Output the [X, Y] coordinate of the center of the cell containing the given text.  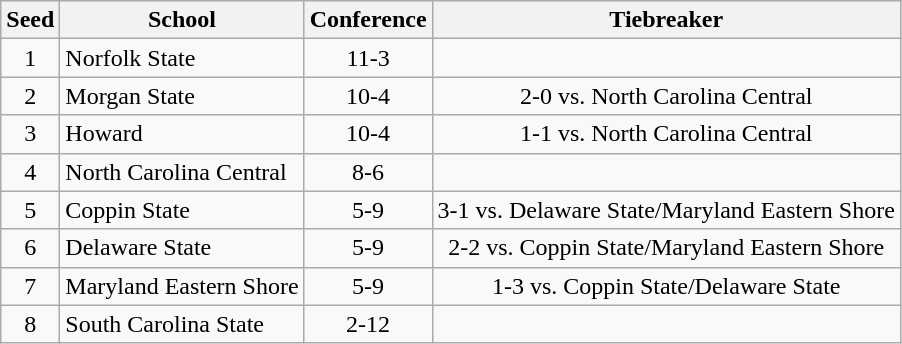
Seed [30, 20]
Delaware State [182, 248]
Howard [182, 134]
8-6 [368, 172]
2-12 [368, 324]
4 [30, 172]
Tiebreaker [666, 20]
1 [30, 58]
2-0 vs. North Carolina Central [666, 96]
1-3 vs. Coppin State/Delaware State [666, 286]
5 [30, 210]
South Carolina State [182, 324]
3 [30, 134]
8 [30, 324]
2 [30, 96]
Morgan State [182, 96]
1-1 vs. North Carolina Central [666, 134]
Norfolk State [182, 58]
2-2 vs. Coppin State/Maryland Eastern Shore [666, 248]
School [182, 20]
North Carolina Central [182, 172]
11-3 [368, 58]
3-1 vs. Delaware State/Maryland Eastern Shore [666, 210]
Conference [368, 20]
7 [30, 286]
Coppin State [182, 210]
6 [30, 248]
Maryland Eastern Shore [182, 286]
